Pinpoint the cell where the given text exists, returning its [x, y] midpoint coordinate. 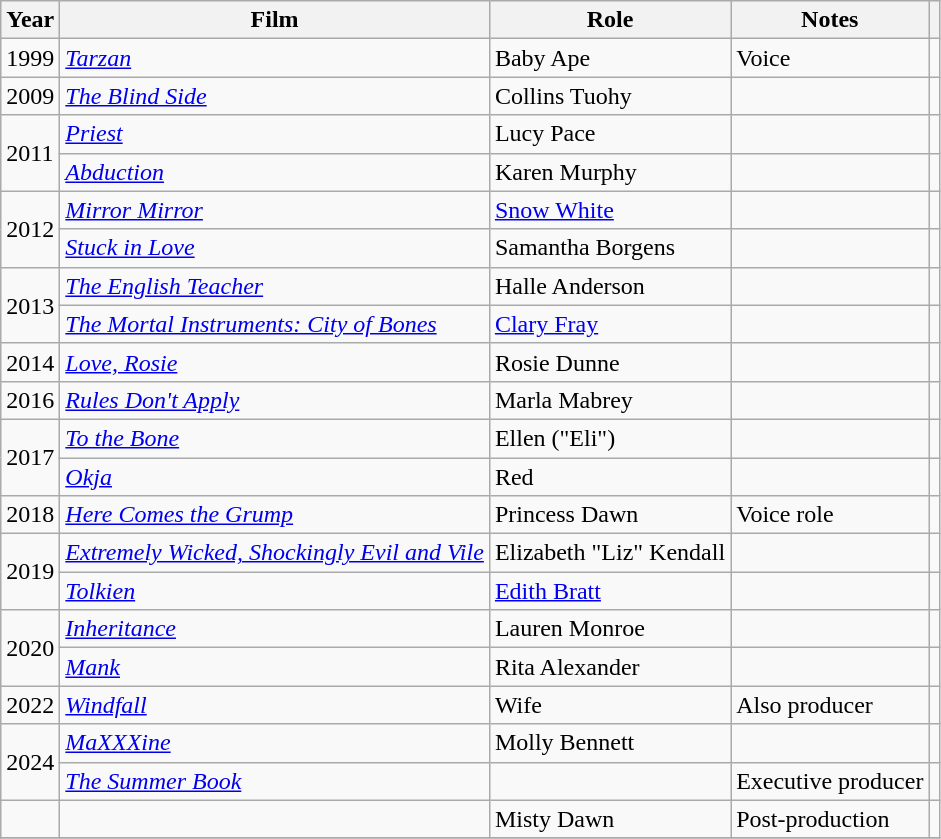
Snow White [610, 210]
Also producer [830, 705]
2011 [30, 153]
Karen Murphy [610, 172]
Inheritance [275, 629]
Voice role [830, 515]
Film [275, 20]
Extremely Wicked, Shockingly Evil and Vile [275, 553]
2019 [30, 572]
2022 [30, 705]
Lucy Pace [610, 134]
2016 [30, 400]
Collins Tuohy [610, 96]
Rita Alexander [610, 667]
Mirror Mirror [275, 210]
Year [30, 20]
Red [610, 477]
Priest [275, 134]
Halle Anderson [610, 286]
Elizabeth "Liz" Kendall [610, 553]
Marla Mabrey [610, 400]
2024 [30, 762]
Role [610, 20]
The Summer Book [275, 781]
2020 [30, 648]
Clary Fray [610, 324]
Lauren Monroe [610, 629]
Rosie Dunne [610, 362]
2013 [30, 305]
2012 [30, 229]
Abduction [275, 172]
The Blind Side [275, 96]
Wife [610, 705]
2017 [30, 457]
Baby Ape [610, 58]
Tarzan [275, 58]
To the Bone [275, 438]
Misty Dawn [610, 819]
Rules Don't Apply [275, 400]
Edith Bratt [610, 591]
1999 [30, 58]
Here Comes the Grump [275, 515]
2018 [30, 515]
Notes [830, 20]
Tolkien [275, 591]
Love, Rosie [275, 362]
Mank [275, 667]
Princess Dawn [610, 515]
Executive producer [830, 781]
Samantha Borgens [610, 248]
Post-production [830, 819]
The Mortal Instruments: City of Bones [275, 324]
Windfall [275, 705]
Okja [275, 477]
Ellen ("Eli") [610, 438]
The English Teacher [275, 286]
2014 [30, 362]
MaXXXine [275, 743]
Molly Bennett [610, 743]
2009 [30, 96]
Stuck in Love [275, 248]
Voice [830, 58]
